Locate the cell with the specified text and output its [x, y] center coordinate. 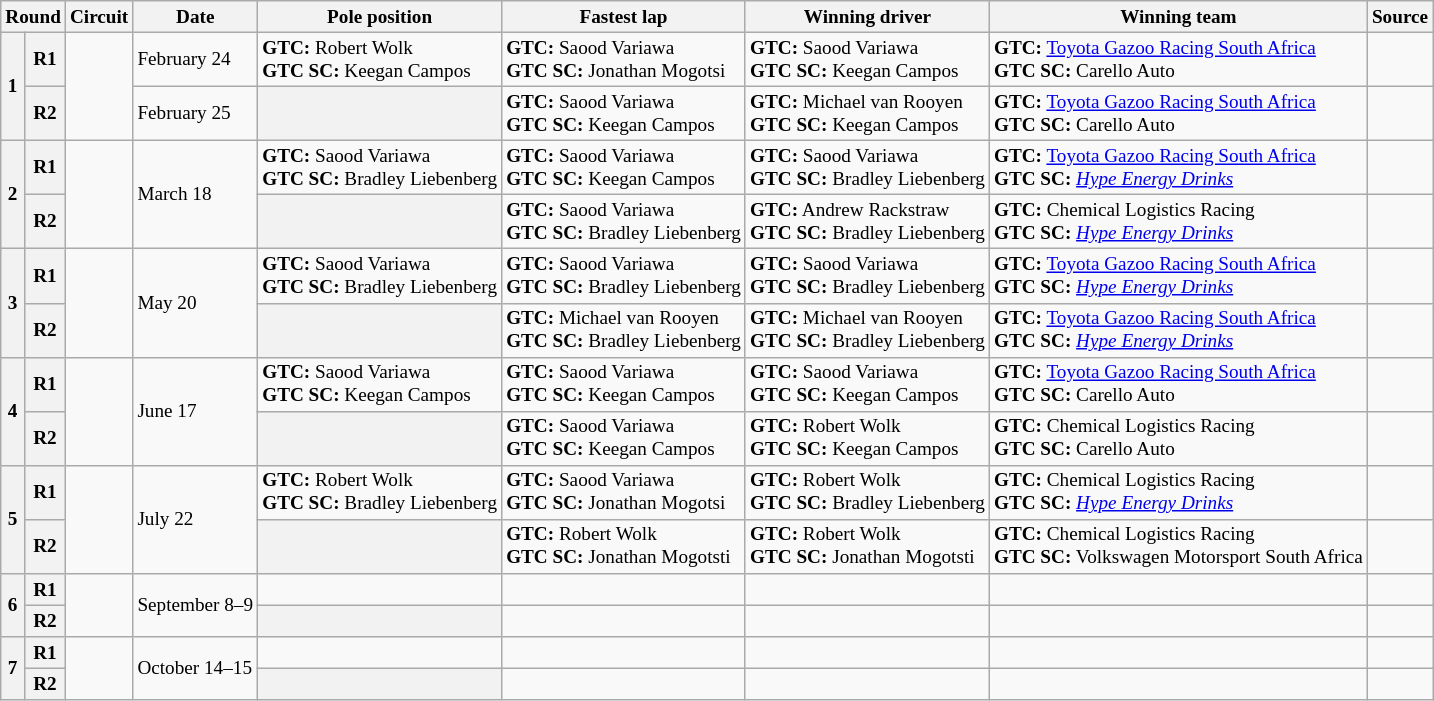
6 [13, 606]
March 18 [196, 194]
Winning team [1178, 17]
October 14–15 [196, 668]
May 20 [196, 303]
GTC: Chemical Logistics RacingGTC SC: Carello Auto [1178, 438]
Pole position [380, 17]
Date [196, 17]
February 25 [196, 113]
Round [34, 17]
Fastest lap [624, 17]
7 [13, 668]
Winning driver [867, 17]
Source [1400, 17]
February 24 [196, 59]
4 [13, 411]
Circuit [98, 17]
2 [13, 194]
1 [13, 86]
June 17 [196, 411]
5 [13, 519]
3 [13, 303]
GTC: Andrew RackstrawGTC SC: Bradley Liebenberg [867, 222]
July 22 [196, 519]
GTC: Chemical Logistics RacingGTC SC: Volkswagen Motorsport South Africa [1178, 546]
GTC: Michael van RooyenGTC SC: Keegan Campos [867, 113]
September 8–9 [196, 606]
